Capture the cell that displays the provided text and extract its (x, y) central coordinate. 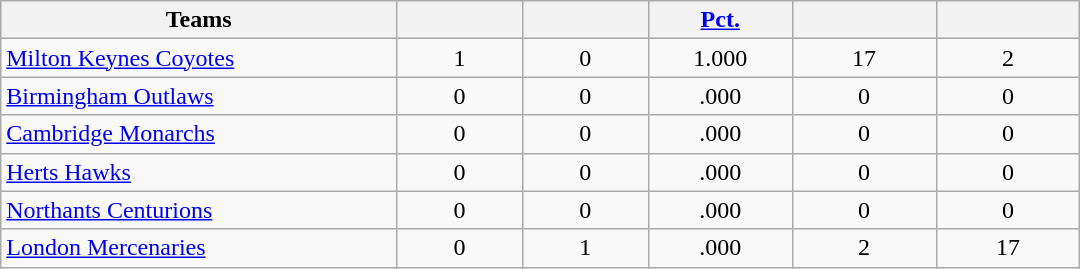
1.000 (720, 58)
Teams (199, 20)
Herts Hawks (199, 172)
Birmingham Outlaws (199, 96)
London Mercenaries (199, 248)
Cambridge Monarchs (199, 134)
Northants Centurions (199, 210)
Pct. (720, 20)
Milton Keynes Coyotes (199, 58)
